Detect which cell encompasses the target text, then output its [X, Y] center coordinate. 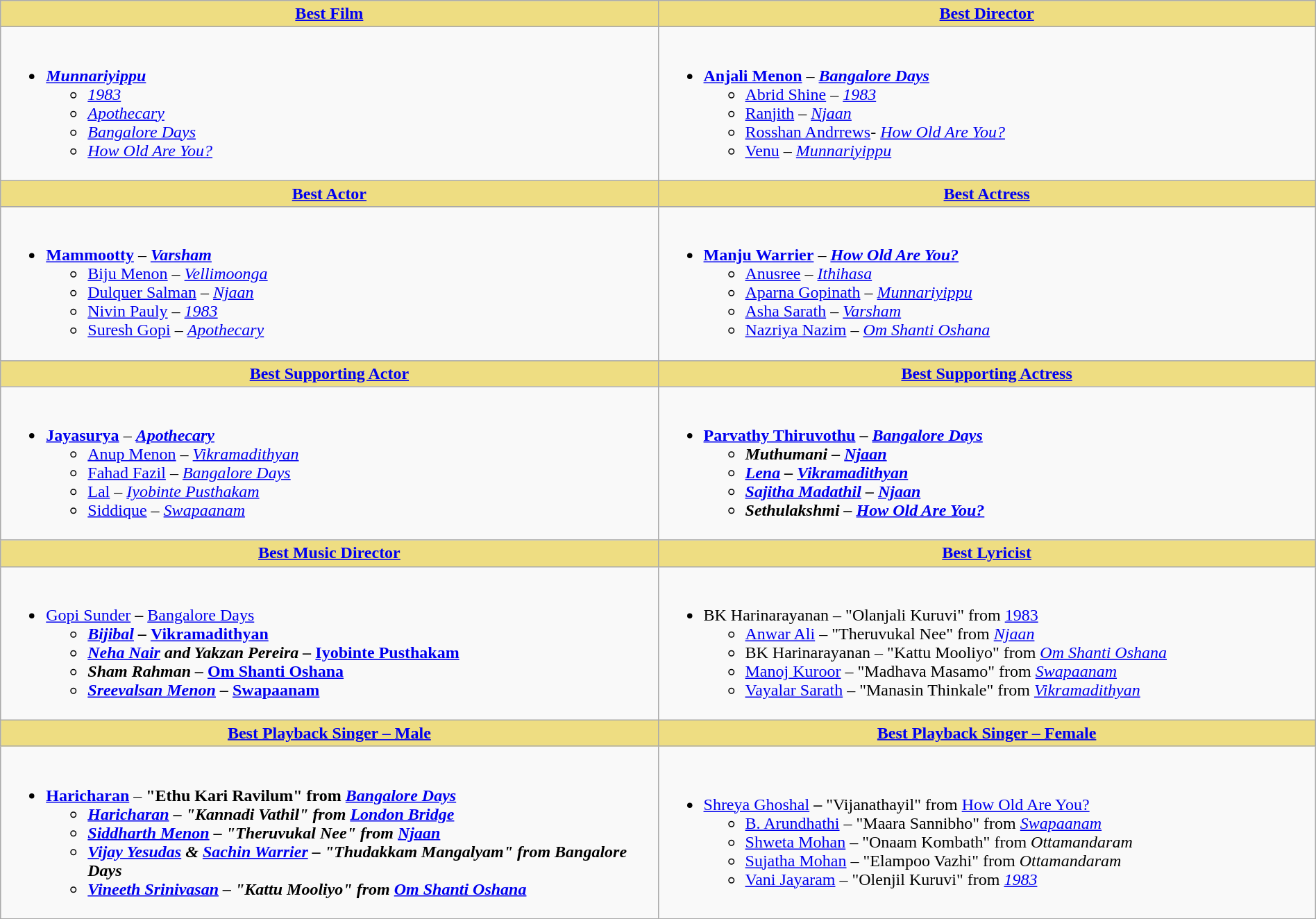
Best Music Director [329, 553]
Jayasurya – ApothecaryAnup Menon – VikramadithyanFahad Fazil – Bangalore DaysLal – Iyobinte PusthakamSiddique – Swapaanam [329, 464]
Best Supporting Actress [987, 373]
Best Director [987, 14]
Mammootty – VarshamBiju Menon – VellimoongaDulquer Salman – NjaanNivin Pauly – 1983Suresh Gopi – Apothecary [329, 283]
Best Supporting Actor [329, 373]
Manju Warrier – How Old Are You?Anusree – IthihasaAparna Gopinath – MunnariyippuAsha Sarath – VarshamNazriya Nazim – Om Shanti Oshana [987, 283]
Best Lyricist [987, 553]
Munnariyippu1983ApothecaryBangalore DaysHow Old Are You? [329, 104]
Best Playback Singer – Male [329, 733]
Best Actress [987, 194]
Parvathy Thiruvothu – Bangalore DaysMuthumani – NjaanLena – VikramadithyanSajitha Madathil – NjaanSethulakshmi – How Old Are You? [987, 464]
Best Playback Singer – Female [987, 733]
Anjali Menon – Bangalore DaysAbrid Shine – 1983Ranjith – NjaanRosshan Andrrews- How Old Are You?Venu – Munnariyippu [987, 104]
Best Actor [329, 194]
Best Film [329, 14]
